Extract the [X, Y] coordinate from the center of the cell holding the provided text.  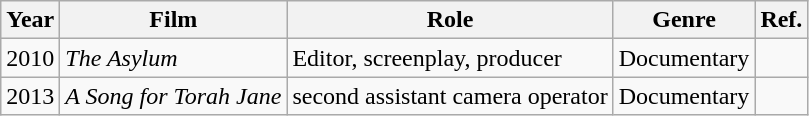
Ref. [782, 20]
Editor, screenplay, producer [450, 58]
Role [450, 20]
2010 [30, 58]
A Song for Torah Jane [174, 96]
Film [174, 20]
second assistant camera operator [450, 96]
Year [30, 20]
Genre [684, 20]
The Asylum [174, 58]
2013 [30, 96]
